Scan for the cell matching the given text and deliver its (x, y) coordinate at center. 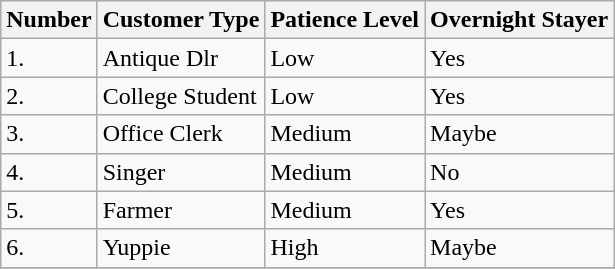
Overnight Stayer (520, 20)
Yuppie (181, 248)
Customer Type (181, 20)
5. (49, 210)
No (520, 172)
Number (49, 20)
3. (49, 134)
1. (49, 58)
4. (49, 172)
Patience Level (345, 20)
Farmer (181, 210)
Office Clerk (181, 134)
Singer (181, 172)
6. (49, 248)
College Student (181, 96)
High (345, 248)
Antique Dlr (181, 58)
2. (49, 96)
